Identify which cell holds the provided text, then report its (X, Y) central coordinate. 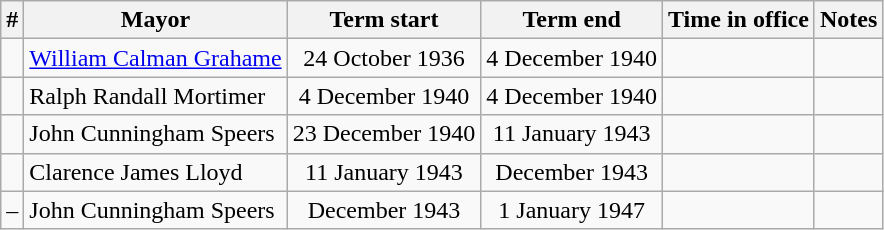
Time in office (738, 20)
# (12, 20)
Mayor (156, 20)
Term end (572, 20)
Term start (384, 20)
Ralph Randall Mortimer (156, 96)
Notes (848, 20)
1 January 1947 (572, 210)
– (12, 210)
23 December 1940 (384, 134)
24 October 1936 (384, 58)
Clarence James Lloyd (156, 172)
William Calman Grahame (156, 58)
